Return [x, y] of the center of cell containing provided text 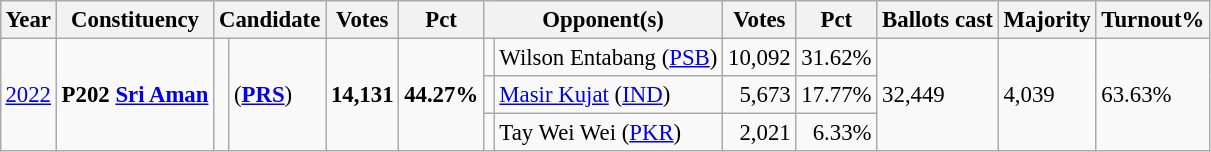
17.77% [836, 95]
10,092 [760, 57]
2,021 [760, 133]
Ballots cast [938, 20]
Year [28, 20]
4,039 [1047, 94]
Wilson Entabang (PSB) [608, 57]
Turnout% [1153, 20]
6.33% [836, 133]
Opponent(s) [602, 20]
Constituency [134, 20]
63.63% [1153, 94]
2022 [28, 94]
(PRS) [278, 94]
Tay Wei Wei (PKR) [608, 133]
5,673 [760, 95]
44.27% [442, 94]
32,449 [938, 94]
Majority [1047, 20]
P202 Sri Aman [134, 94]
Candidate [270, 20]
31.62% [836, 57]
Masir Kujat (IND) [608, 95]
14,131 [362, 94]
